Capture the cell that displays the provided text and extract its [x, y] central coordinate. 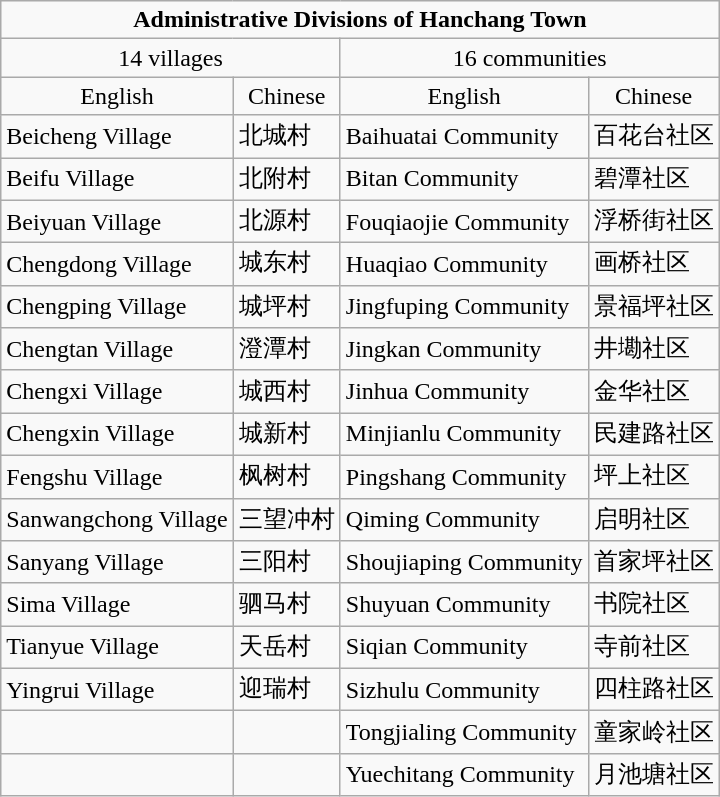
Beiyuan Village [117, 222]
北附村 [286, 180]
启明社区 [654, 520]
Tianyue Village [117, 648]
月池塘社区 [654, 774]
Sanyang Village [117, 562]
Sizhulu Community [464, 690]
Fouqiaojie Community [464, 222]
民建路社区 [654, 434]
画桥社区 [654, 264]
北城村 [286, 136]
坪上社区 [654, 476]
Administrative Divisions of Hanchang Town [360, 20]
Tongjialing Community [464, 732]
童家岭社区 [654, 732]
首家坪社区 [654, 562]
金华社区 [654, 392]
碧潭社区 [654, 180]
城坪村 [286, 306]
城新村 [286, 434]
Shuyuan Community [464, 604]
书院社区 [654, 604]
浮桥街社区 [654, 222]
Minjianlu Community [464, 434]
Fengshu Village [117, 476]
天岳村 [286, 648]
Beicheng Village [117, 136]
Jinhua Community [464, 392]
寺前社区 [654, 648]
驷马村 [286, 604]
Jingfuping Community [464, 306]
Pingshang Community [464, 476]
Chengtan Village [117, 350]
Chengdong Village [117, 264]
城东村 [286, 264]
迎瑞村 [286, 690]
三望冲村 [286, 520]
Yingrui Village [117, 690]
Bitan Community [464, 180]
16 communities [530, 58]
Sima Village [117, 604]
Chengxin Village [117, 434]
Baihuatai Community [464, 136]
Huaqiao Community [464, 264]
枫树村 [286, 476]
Chengxi Village [117, 392]
城西村 [286, 392]
Siqian Community [464, 648]
四柱路社区 [654, 690]
北源村 [286, 222]
百花台社区 [654, 136]
景福坪社区 [654, 306]
14 villages [171, 58]
Jingkan Community [464, 350]
Qiming Community [464, 520]
井墈社区 [654, 350]
Shoujiaping Community [464, 562]
澄潭村 [286, 350]
Sanwangchong Village [117, 520]
Chengping Village [117, 306]
Yuechitang Community [464, 774]
三阳村 [286, 562]
Beifu Village [117, 180]
